Pinpoint the cell where the given text exists, returning its (x, y) midpoint coordinate. 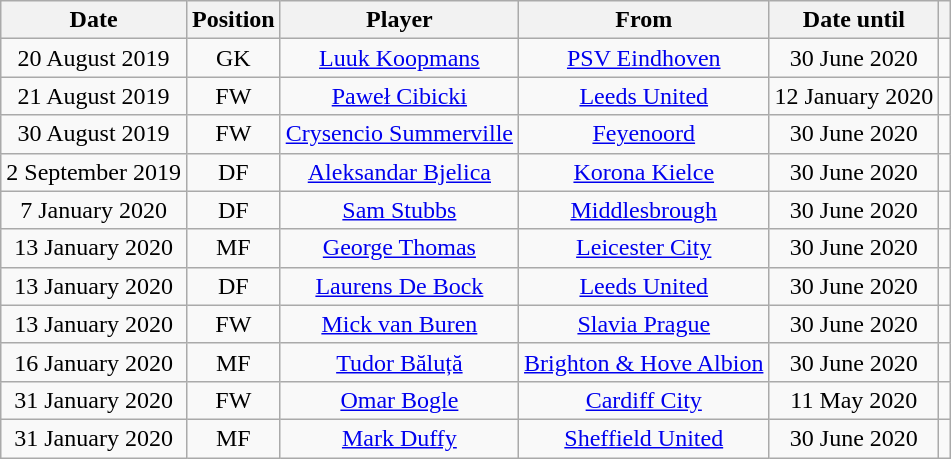
PSV Eindhoven (644, 58)
Feyenoord (644, 134)
From (644, 20)
Crysencio Summerville (399, 134)
Luuk Koopmans (399, 58)
11 May 2020 (854, 400)
Sam Stubbs (399, 210)
7 January 2020 (94, 210)
Slavia Prague (644, 324)
Cardiff City (644, 400)
Brighton & Hove Albion (644, 362)
16 January 2020 (94, 362)
George Thomas (399, 248)
Mark Duffy (399, 438)
Korona Kielce (644, 172)
Tudor Băluță (399, 362)
Paweł Cibicki (399, 96)
Date until (854, 20)
Date (94, 20)
Sheffield United (644, 438)
Omar Bogle (399, 400)
2 September 2019 (94, 172)
Position (233, 20)
Player (399, 20)
21 August 2019 (94, 96)
Leicester City (644, 248)
GK (233, 58)
Laurens De Bock (399, 286)
Aleksandar Bjelica (399, 172)
20 August 2019 (94, 58)
12 January 2020 (854, 96)
Mick van Buren (399, 324)
30 August 2019 (94, 134)
Middlesbrough (644, 210)
